Capture the cell that displays the provided text and extract its [x, y] central coordinate. 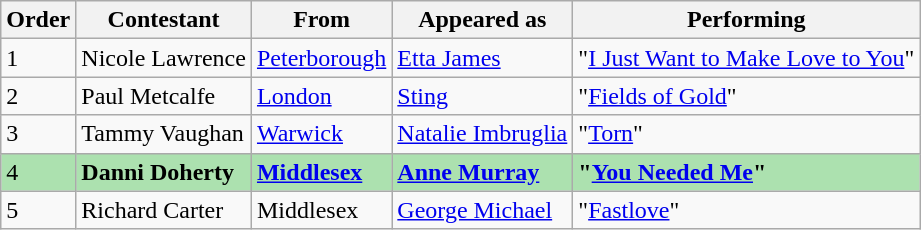
1 [38, 58]
Natalie Imbruglia [482, 134]
2 [38, 96]
"I Just Want to Make Love to You" [746, 58]
Appeared as [482, 20]
4 [38, 172]
Peterborough [321, 58]
"Fields of Gold" [746, 96]
Warwick [321, 134]
5 [38, 210]
"Torn" [746, 134]
Order [38, 20]
Performing [746, 20]
Richard Carter [164, 210]
Danni Doherty [164, 172]
Nicole Lawrence [164, 58]
Etta James [482, 58]
"You Needed Me" [746, 172]
George Michael [482, 210]
London [321, 96]
"Fastlove" [746, 210]
From [321, 20]
Anne Murray [482, 172]
Sting [482, 96]
3 [38, 134]
Tammy Vaughan [164, 134]
Paul Metcalfe [164, 96]
Contestant [164, 20]
